Locate the cell with the specified text and output its [X, Y] center coordinate. 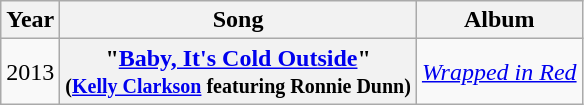
Album [499, 20]
Year [30, 20]
Song [238, 20]
Wrapped in Red [499, 72]
2013 [30, 72]
"Baby, It's Cold Outside"(Kelly Clarkson featuring Ronnie Dunn) [238, 72]
